Return the (X, Y) coordinate for the center point of the cell that contains the specified text.  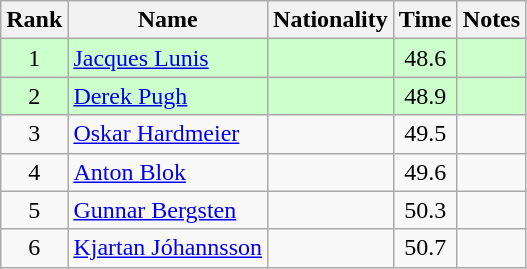
50.3 (425, 210)
3 (34, 134)
Derek Pugh (168, 96)
Notes (491, 20)
49.6 (425, 172)
Rank (34, 20)
6 (34, 248)
4 (34, 172)
50.7 (425, 248)
Kjartan Jóhannsson (168, 248)
5 (34, 210)
Oskar Hardmeier (168, 134)
48.6 (425, 58)
2 (34, 96)
1 (34, 58)
Name (168, 20)
Gunnar Bergsten (168, 210)
Nationality (331, 20)
Jacques Lunis (168, 58)
Time (425, 20)
49.5 (425, 134)
48.9 (425, 96)
Anton Blok (168, 172)
